Pinpoint the cell where the given text exists, returning its [x, y] midpoint coordinate. 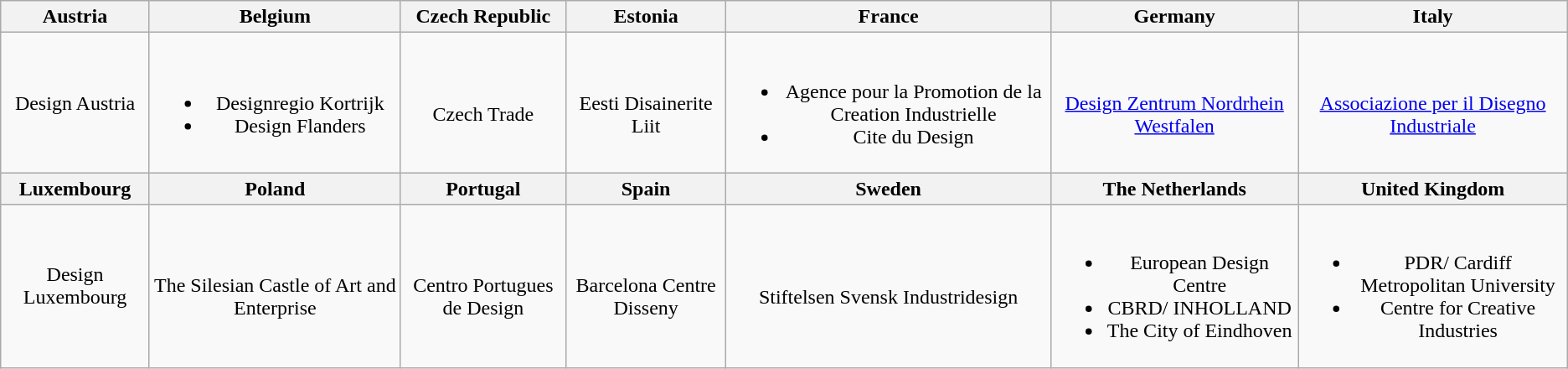
Austria [75, 17]
Design Austria [75, 102]
Agence pour la Promotion de la Creation IndustrielleCite du Design [888, 102]
Germany [1174, 17]
France [888, 17]
European Design CentreCBRD/ INHOLLANDThe City of Eindhoven [1174, 286]
Design Zentrum Nordrhein Westfalen [1174, 102]
Sweden [888, 189]
Estonia [645, 17]
Centro Portugues de Design [482, 286]
Portugal [482, 189]
Stiftelsen Svensk Industridesign [888, 286]
Spain [645, 189]
Design Luxembourg [75, 286]
The Netherlands [1174, 189]
Poland [275, 189]
Italy [1432, 17]
United Kingdom [1432, 189]
Belgium [275, 17]
Designregio KortrijkDesign Flanders [275, 102]
Luxembourg [75, 189]
The Silesian Castle of Art and Enterprise [275, 286]
Czech Republic [482, 17]
Eesti Disainerite Liit [645, 102]
Associazione per il Disegno Industriale [1432, 102]
PDR/ Cardiff Metropolitan UniversityCentre for Creative Industries [1432, 286]
Czech Trade [482, 102]
Barcelona Centre Disseny [645, 286]
